Return [x, y] of the center of cell containing provided text 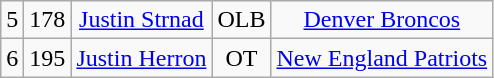
Justin Strnad [142, 20]
6 [12, 58]
5 [12, 20]
195 [48, 58]
178 [48, 20]
Denver Broncos [382, 20]
Justin Herron [142, 58]
OT [242, 58]
OLB [242, 20]
New England Patriots [382, 58]
